Identify which cell holds the provided text, then report its (X, Y) central coordinate. 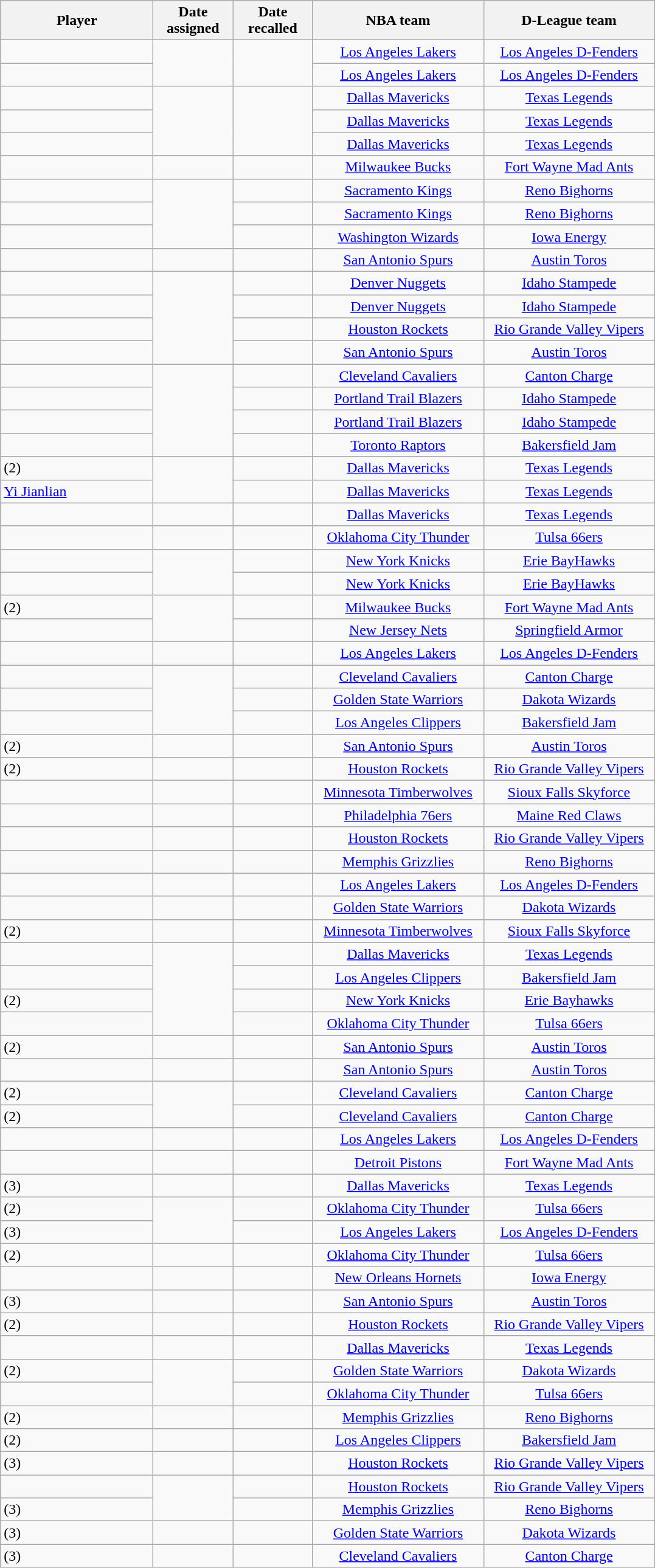
Erie Bayhawks (569, 1000)
Date recalled (272, 21)
Player (77, 21)
Washington Wizards (398, 237)
Toronto Raptors (398, 445)
Maine Red Claws (569, 815)
Yi Jianlian (77, 491)
Philadelphia 76ers (398, 815)
Detroit Pistons (398, 1162)
NBA team (398, 21)
Springfield Armor (569, 630)
New Jersey Nets (398, 630)
D-League team (569, 21)
New Orleans Hornets (398, 1278)
Date assigned (193, 21)
